Identify which cell holds the provided text, then report its (X, Y) central coordinate. 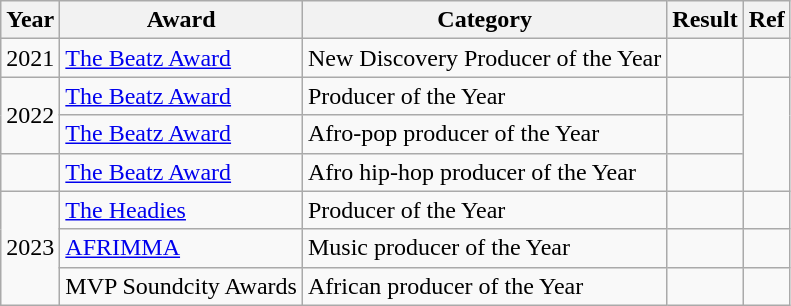
MVP Soundcity Awards (182, 286)
Category (484, 20)
Music producer of the Year (484, 248)
The Headies (182, 210)
2022 (30, 115)
Year (30, 20)
Ref (766, 20)
African producer of the Year (484, 286)
Afro-pop producer of the Year (484, 134)
AFRIMMA (182, 248)
Afro hip-hop producer of the Year (484, 172)
Result (705, 20)
New Discovery Producer of the Year (484, 58)
2021 (30, 58)
Award (182, 20)
2023 (30, 248)
